Provide the [X, Y] coordinate of the cell's center where the given text is located.  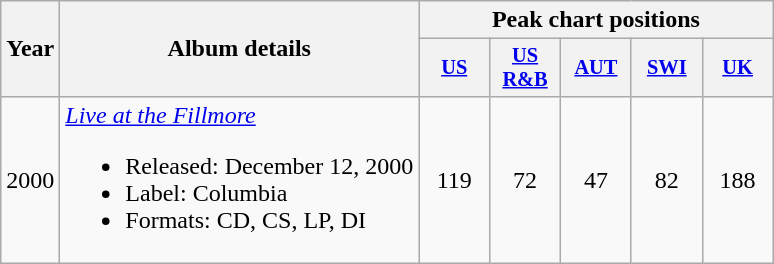
SWI [666, 68]
Live at the FillmoreReleased: December 12, 2000Label: ColumbiaFormats: CD, CS, LP, DI [240, 180]
2000 [30, 180]
72 [526, 180]
USR&B [526, 68]
119 [454, 180]
AUT [596, 68]
UK [738, 68]
Album details [240, 49]
47 [596, 180]
188 [738, 180]
Year [30, 49]
Peak chart positions [596, 20]
US [454, 68]
82 [666, 180]
